Scan for the cell matching the given text and deliver its [X, Y] coordinate at center. 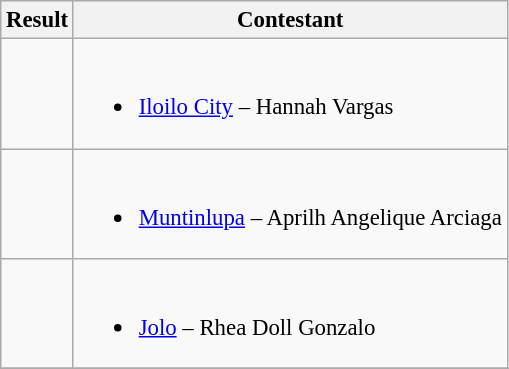
Iloilo City – Hannah Vargas [290, 94]
Contestant [290, 20]
Muntinlupa – Aprilh Angelique Arciaga [290, 204]
Result [38, 20]
Jolo – Rhea Doll Gonzalo [290, 314]
